Extract the [x, y] coordinate from the center of the cell holding the provided text.  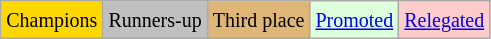
Champions [52, 20]
Relegated [444, 20]
Runners-up [155, 20]
Promoted [354, 20]
Third place [258, 20]
